Pinpoint the cell where the given text exists, returning its [x, y] midpoint coordinate. 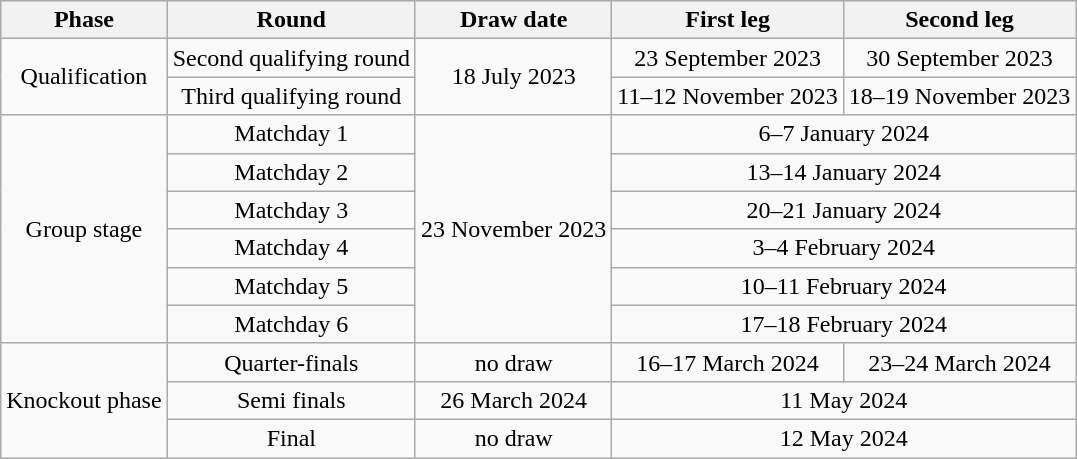
6–7 January 2024 [844, 134]
30 September 2023 [959, 58]
11–12 November 2023 [728, 96]
26 March 2024 [513, 400]
First leg [728, 20]
23 September 2023 [728, 58]
Third qualifying round [291, 96]
Second qualifying round [291, 58]
3–4 February 2024 [844, 248]
Phase [84, 20]
Matchday 3 [291, 210]
23 November 2023 [513, 229]
23–24 March 2024 [959, 362]
Matchday 4 [291, 248]
20–21 January 2024 [844, 210]
Matchday 1 [291, 134]
Matchday 5 [291, 286]
Draw date [513, 20]
16–17 March 2024 [728, 362]
12 May 2024 [844, 438]
18–19 November 2023 [959, 96]
Final [291, 438]
Matchday 6 [291, 324]
Round [291, 20]
Qualification [84, 77]
10–11 February 2024 [844, 286]
Quarter-finals [291, 362]
11 May 2024 [844, 400]
Knockout phase [84, 400]
17–18 February 2024 [844, 324]
Semi finals [291, 400]
Matchday 2 [291, 172]
18 July 2023 [513, 77]
13–14 January 2024 [844, 172]
Group stage [84, 229]
Second leg [959, 20]
